Locate the cell with the specified text and output its (X, Y) center coordinate. 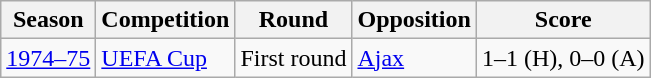
UEFA Cup (166, 58)
Ajax (414, 58)
Competition (166, 20)
1974–75 (48, 58)
Score (563, 20)
Season (48, 20)
Opposition (414, 20)
First round (294, 58)
Round (294, 20)
1–1 (H), 0–0 (A) (563, 58)
